Pinpoint the cell where the given text exists, returning its [X, Y] midpoint coordinate. 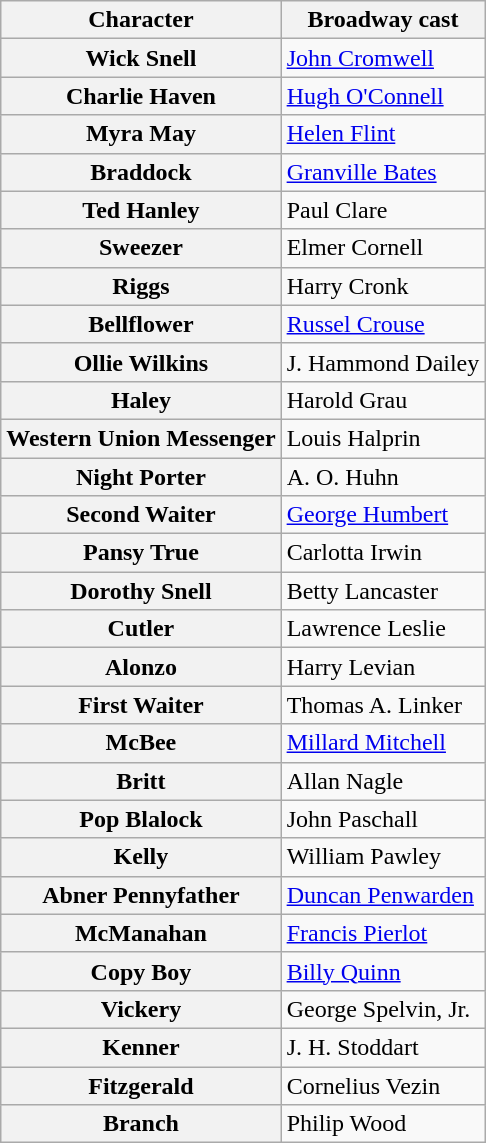
Harold Grau [383, 400]
Carlotta Irwin [383, 553]
Second Waiter [141, 515]
Alonzo [141, 667]
Lawrence Leslie [383, 629]
Charlie Haven [141, 96]
Allan Nagle [383, 781]
Betty Lancaster [383, 591]
Fitzgerald [141, 1085]
Helen Flint [383, 134]
Pansy True [141, 553]
Haley [141, 400]
Thomas A. Linker [383, 705]
Night Porter [141, 477]
Pop Blalock [141, 819]
Kelly [141, 857]
Vickery [141, 1009]
Sweezer [141, 248]
Granville Bates [383, 172]
J. H. Stoddart [383, 1047]
Louis Halprin [383, 438]
Paul Clare [383, 210]
Millard Mitchell [383, 743]
Copy Boy [141, 971]
Kenner [141, 1047]
Myra May [141, 134]
John Paschall [383, 819]
Abner Pennyfather [141, 895]
A. O. Huhn [383, 477]
Character [141, 20]
Broadway cast [383, 20]
Harry Levian [383, 667]
Russel Crouse [383, 324]
J. Hammond Dailey [383, 362]
Dorothy Snell [141, 591]
Wick Snell [141, 58]
William Pawley [383, 857]
Ted Hanley [141, 210]
Cutler [141, 629]
Bellflower [141, 324]
Duncan Penwarden [383, 895]
Branch [141, 1124]
Riggs [141, 286]
Harry Cronk [383, 286]
Philip Wood [383, 1124]
First Waiter [141, 705]
Hugh O'Connell [383, 96]
McBee [141, 743]
Billy Quinn [383, 971]
George Spelvin, Jr. [383, 1009]
Elmer Cornell [383, 248]
Western Union Messenger [141, 438]
Francis Pierlot [383, 933]
Cornelius Vezin [383, 1085]
Braddock [141, 172]
Ollie Wilkins [141, 362]
John Cromwell [383, 58]
George Humbert [383, 515]
McManahan [141, 933]
Britt [141, 781]
